Detect which cell encompasses the target text, then output its [x, y] center coordinate. 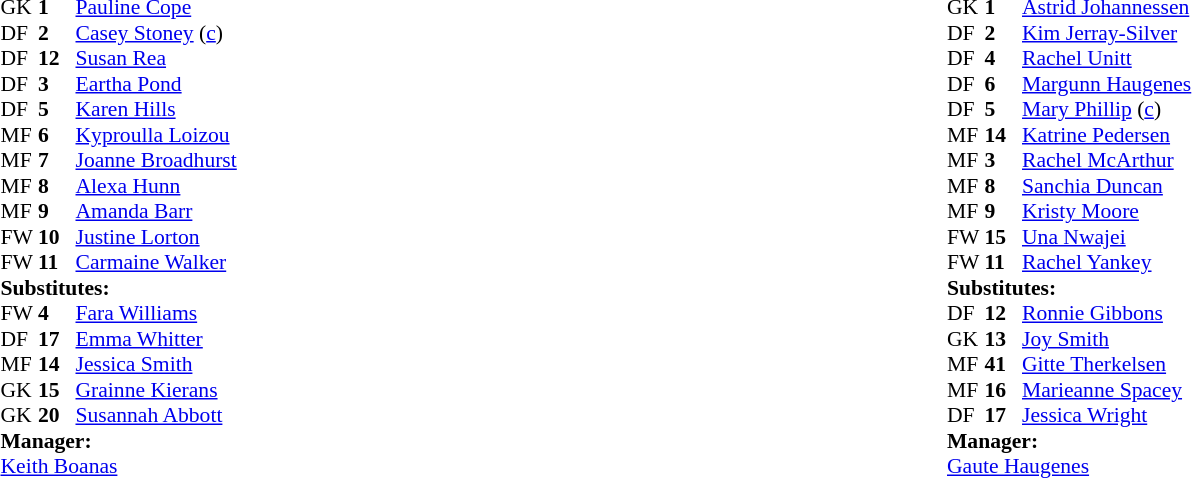
Kristy Moore [1106, 211]
7 [57, 161]
Jessica Smith [156, 365]
Amanda Barr [156, 211]
Susan Rea [156, 59]
Gitte Therkelsen [1106, 365]
13 [1003, 339]
Margunn Haugenes [1106, 84]
Kyproulla Loizou [156, 135]
Katrine Pedersen [1106, 135]
Carmaine Walker [156, 263]
Eartha Pond [156, 84]
Susannah Abbott [156, 415]
Rachel Yankey [1106, 263]
Joanne Broadhurst [156, 161]
Karen Hills [156, 109]
Casey Stoney (c) [156, 33]
Grainne Kierans [156, 390]
20 [57, 415]
41 [1003, 365]
Una Nwajei [1106, 237]
Emma Whitter [156, 339]
Rachel Unitt [1106, 59]
Ronnie Gibbons [1106, 313]
Fara Williams [156, 313]
Rachel McArthur [1106, 161]
Joy Smith [1106, 339]
Jessica Wright [1106, 415]
Mary Phillip (c) [1106, 109]
Marieanne Spacey [1106, 390]
Justine Lorton [156, 237]
Kim Jerray-Silver [1106, 33]
Alexa Hunn [156, 186]
Sanchia Duncan [1106, 186]
10 [57, 237]
16 [1003, 390]
